Provide the (x, y) coordinate of the cell's center where the given text is located.  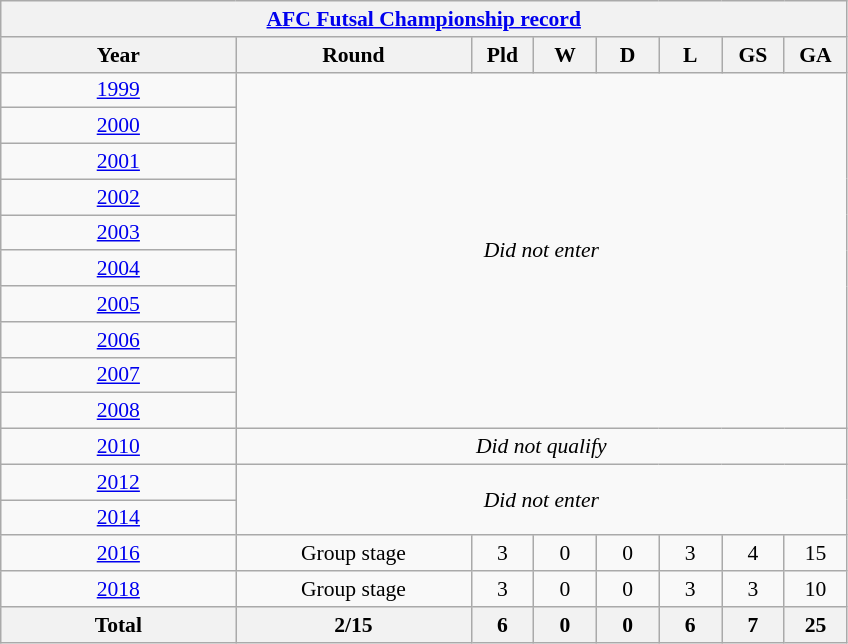
2008 (118, 411)
2/15 (354, 625)
10 (816, 589)
2007 (118, 375)
Year (118, 55)
25 (816, 625)
Did not qualify (542, 447)
Pld (502, 55)
2001 (118, 162)
2002 (118, 197)
2012 (118, 482)
2018 (118, 589)
15 (816, 554)
2014 (118, 518)
GA (816, 55)
Round (354, 55)
4 (754, 554)
AFC Futsal Championship record (424, 19)
2006 (118, 340)
D (628, 55)
GS (754, 55)
Total (118, 625)
2010 (118, 447)
2003 (118, 233)
2000 (118, 126)
2004 (118, 269)
L (690, 55)
2005 (118, 304)
2016 (118, 554)
7 (754, 625)
W (566, 55)
1999 (118, 90)
